Search for the cell housing the specified text and yield its (X, Y) center coordinate. 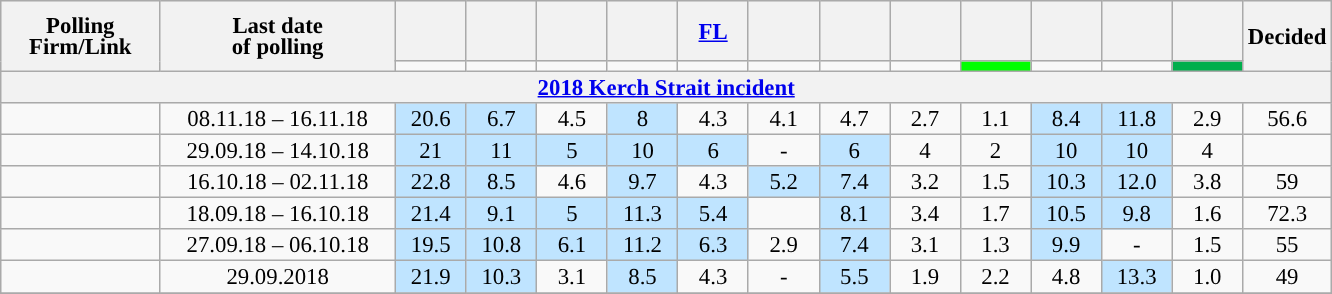
29.09.2018 (278, 277)
08.11.18 – 16.11.18 (278, 119)
29.09.18 – 14.10.18 (278, 151)
13.3 (1136, 277)
27.09.18 – 06.10.18 (278, 246)
21.9 (430, 277)
2.7 (926, 119)
9.7 (642, 182)
3.8 (1208, 182)
4.1 (784, 119)
2.2 (996, 277)
10.5 (1066, 214)
21 (430, 151)
5.2 (784, 182)
55 (1288, 246)
8 (642, 119)
6.1 (572, 246)
1.6 (1208, 214)
2 (996, 151)
Polling Firm/Link (80, 36)
5.4 (714, 214)
59 (1288, 182)
22.8 (430, 182)
Last dateof polling (278, 36)
18.09.18 – 16.10.18 (278, 214)
9.8 (1136, 214)
12.0 (1136, 182)
4.5 (572, 119)
1.9 (926, 277)
6.3 (714, 246)
4.6 (572, 182)
4.7 (854, 119)
16.10.18 – 02.11.18 (278, 182)
19.5 (430, 246)
1.0 (1208, 277)
56.6 (1288, 119)
5.5 (854, 277)
4.8 (1066, 277)
72.3 (1288, 214)
3.4 (926, 214)
20.6 (430, 119)
6.7 (502, 119)
11.2 (642, 246)
11 (502, 151)
49 (1288, 277)
8.4 (1066, 119)
11.8 (1136, 119)
1.3 (996, 246)
8.1 (854, 214)
1.1 (996, 119)
FL (714, 31)
21.4 (430, 214)
Decided (1288, 36)
1.7 (996, 214)
10.8 (502, 246)
11.3 (642, 214)
3.2 (926, 182)
9.9 (1066, 246)
9.1 (502, 214)
2018 Kerch Strait incident (666, 88)
